Pinpoint the cell where the given text exists, returning its (x, y) midpoint coordinate. 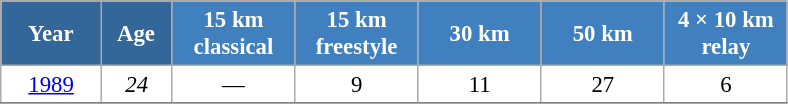
27 (602, 85)
Age (136, 34)
1989 (52, 85)
50 km (602, 34)
9 (356, 85)
— (234, 85)
15 km freestyle (356, 34)
15 km classical (234, 34)
30 km (480, 34)
6 (726, 85)
24 (136, 85)
Year (52, 34)
4 × 10 km relay (726, 34)
11 (480, 85)
